Extract the [X, Y] coordinate from the center of the cell holding the provided text.  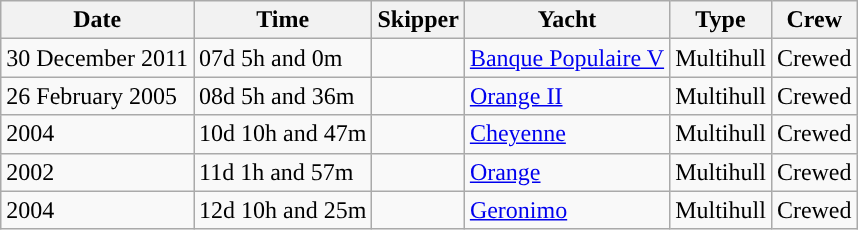
Orange II [566, 96]
Date [98, 20]
Time [283, 20]
10d 10h and 47m [283, 134]
Cheyenne [566, 134]
Crew [814, 20]
Geronimo [566, 210]
Skipper [418, 20]
11d 1h and 57m [283, 172]
26 February 2005 [98, 96]
07d 5h and 0m [283, 58]
08d 5h and 36m [283, 96]
Type [721, 20]
Banque Populaire V [566, 58]
2002 [98, 172]
12d 10h and 25m [283, 210]
Yacht [566, 20]
Orange [566, 172]
30 December 2011 [98, 58]
